Find where the given text appears and provide that cell's center as (x, y) coordinate. 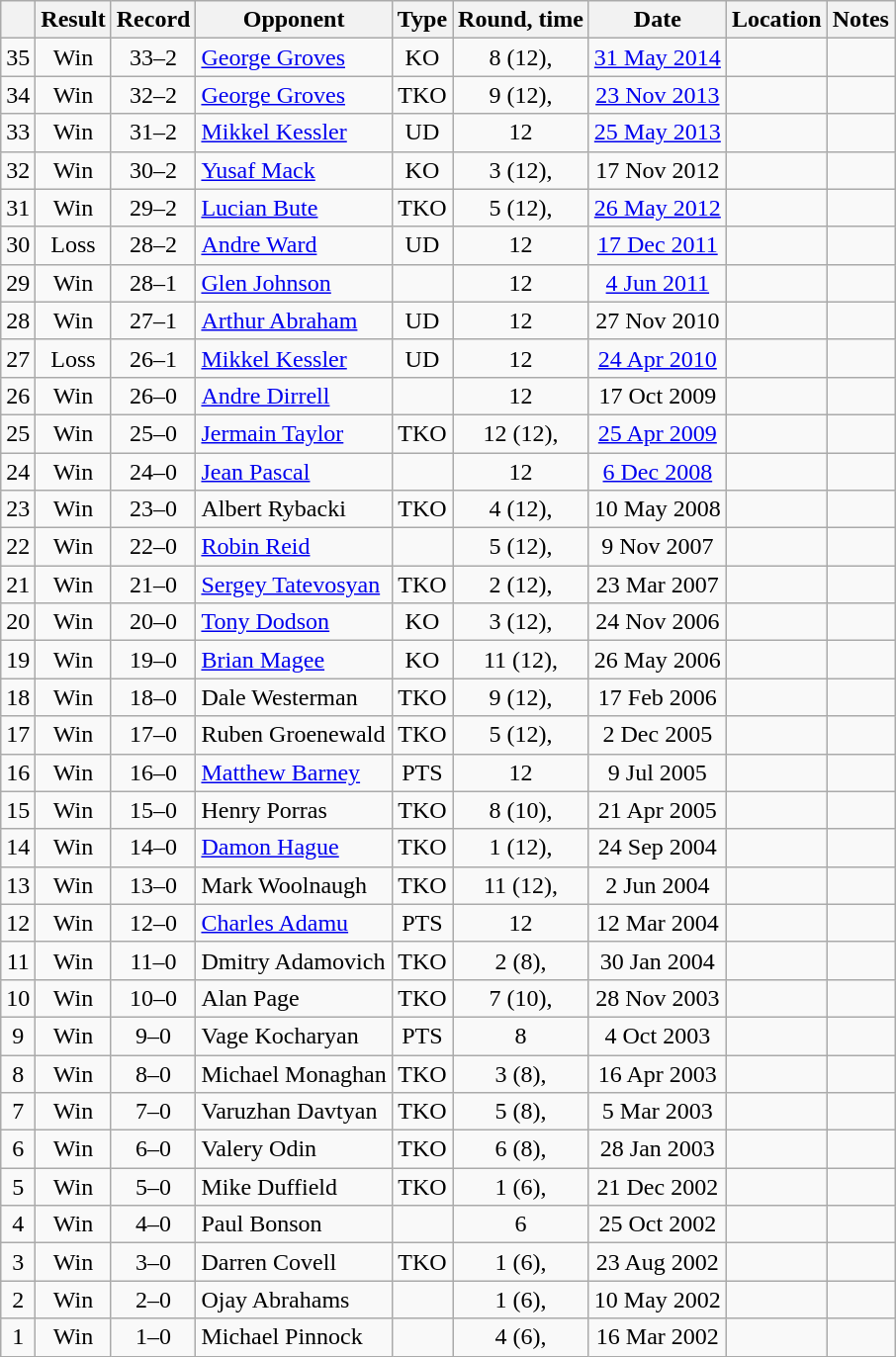
27 (18, 358)
25–0 (153, 433)
17 Oct 2009 (657, 396)
5–0 (153, 1187)
16 (18, 772)
4 (12), (521, 509)
31–2 (153, 133)
31 May 2014 (657, 57)
25 Apr 2009 (657, 433)
Michael Monaghan (294, 1073)
Notes (860, 20)
Paul Bonson (294, 1224)
Albert Rybacki (294, 509)
4 (18, 1224)
6–0 (153, 1149)
Ojay Abrahams (294, 1300)
8 (12), (521, 57)
30–2 (153, 170)
12–0 (153, 923)
31 (18, 208)
23 Mar 2007 (657, 585)
Varuzhan Davtyan (294, 1112)
Darren Covell (294, 1262)
12 Mar 2004 (657, 923)
11 (18, 960)
29 (18, 283)
26–0 (153, 396)
4–0 (153, 1224)
13–0 (153, 885)
Ruben Groenewald (294, 735)
2 Dec 2005 (657, 735)
26 May 2006 (657, 660)
3–0 (153, 1262)
18–0 (153, 697)
4 Oct 2003 (657, 1036)
24 Nov 2006 (657, 622)
23 Aug 2002 (657, 1262)
28–2 (153, 245)
Result (73, 20)
2 (12), (521, 585)
26 (18, 396)
21–0 (153, 585)
Sergey Tatevosyan (294, 585)
23–0 (153, 509)
24 Sep 2004 (657, 848)
Round, time (521, 20)
Jean Pascal (294, 472)
35 (18, 57)
28 Nov 2003 (657, 998)
2 Jun 2004 (657, 885)
Brian Magee (294, 660)
Damon Hague (294, 848)
15–0 (153, 810)
1 (12), (521, 848)
28 (18, 320)
Type (421, 20)
Valery Odin (294, 1149)
26–1 (153, 358)
2–0 (153, 1300)
Record (153, 20)
9 Jul 2005 (657, 772)
23 Nov 2013 (657, 95)
19 (18, 660)
Date (657, 20)
21 Apr 2005 (657, 810)
27–1 (153, 320)
Mark Woolnaugh (294, 885)
17 Feb 2006 (657, 697)
10 May 2008 (657, 509)
14–0 (153, 848)
Robin Reid (294, 547)
6 Dec 2008 (657, 472)
Opponent (294, 20)
Andre Dirrell (294, 396)
Arthur Abraham (294, 320)
34 (18, 95)
3 (8), (521, 1073)
25 May 2013 (657, 133)
13 (18, 885)
10 (18, 998)
16 Apr 2003 (657, 1073)
9 (18, 1036)
19–0 (153, 660)
Glen Johnson (294, 283)
Tony Dodson (294, 622)
29–2 (153, 208)
25 (18, 433)
18 (18, 697)
30 (18, 245)
Andre Ward (294, 245)
15 (18, 810)
1–0 (153, 1337)
Location (776, 20)
23 (18, 509)
9–0 (153, 1036)
26 May 2012 (657, 208)
8 (10), (521, 810)
10 May 2002 (657, 1300)
Jermain Taylor (294, 433)
30 Jan 2004 (657, 960)
22–0 (153, 547)
21 Dec 2002 (657, 1187)
Matthew Barney (294, 772)
17 Nov 2012 (657, 170)
Vage Kocharyan (294, 1036)
4 Jun 2011 (657, 283)
32 (18, 170)
3 (18, 1262)
5 (18, 1187)
22 (18, 547)
8–0 (153, 1073)
24–0 (153, 472)
5 (8), (521, 1112)
Mike Duffield (294, 1187)
9 Nov 2007 (657, 547)
24 (18, 472)
24 Apr 2010 (657, 358)
16–0 (153, 772)
14 (18, 848)
20–0 (153, 622)
7 (18, 1112)
11–0 (153, 960)
28–1 (153, 283)
17 Dec 2011 (657, 245)
Michael Pinnock (294, 1337)
17–0 (153, 735)
Henry Porras (294, 810)
4 (6), (521, 1337)
10–0 (153, 998)
2 (18, 1300)
32–2 (153, 95)
12 (12), (521, 433)
25 Oct 2002 (657, 1224)
Charles Adamu (294, 923)
20 (18, 622)
21 (18, 585)
1 (18, 1337)
5 Mar 2003 (657, 1112)
2 (8), (521, 960)
7 (10), (521, 998)
Lucian Bute (294, 208)
Dale Westerman (294, 697)
33 (18, 133)
Yusaf Mack (294, 170)
27 Nov 2010 (657, 320)
6 (8), (521, 1149)
Dmitry Adamovich (294, 960)
17 (18, 735)
Alan Page (294, 998)
33–2 (153, 57)
16 Mar 2002 (657, 1337)
7–0 (153, 1112)
28 Jan 2003 (657, 1149)
